Identify which cell holds the provided text, then report its (x, y) central coordinate. 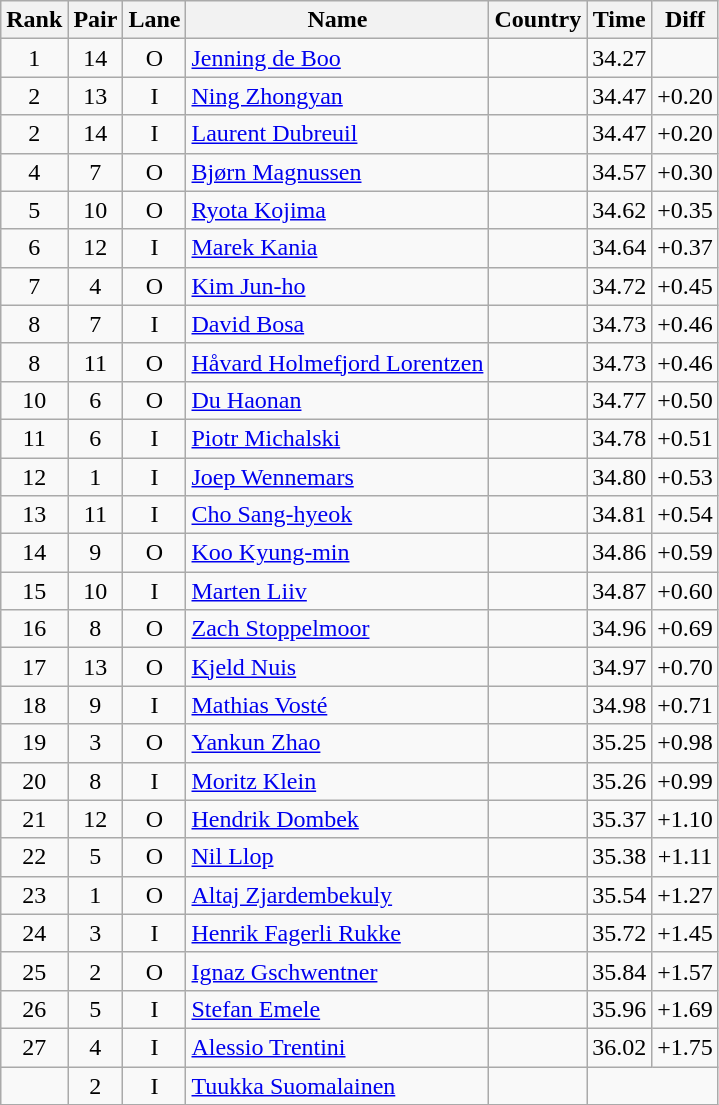
Name (338, 20)
35.84 (620, 971)
34.57 (620, 172)
Laurent Dubreuil (338, 134)
Yankun Zhao (338, 743)
+0.59 (686, 553)
+0.50 (686, 400)
16 (34, 629)
Cho Sang-hyeok (338, 515)
34.81 (620, 515)
+1.69 (686, 1009)
24 (34, 933)
Nil Llop (338, 857)
Henrik Fagerli Rukke (338, 933)
34.64 (620, 248)
Country (538, 20)
Zach Stoppelmoor (338, 629)
35.26 (620, 781)
Bjørn Magnussen (338, 172)
19 (34, 743)
20 (34, 781)
+0.69 (686, 629)
34.97 (620, 667)
+0.98 (686, 743)
Time (620, 20)
+0.54 (686, 515)
23 (34, 895)
35.25 (620, 743)
+1.10 (686, 819)
Jenning de Boo (338, 58)
+0.35 (686, 210)
34.62 (620, 210)
Stefan Emele (338, 1009)
22 (34, 857)
34.98 (620, 705)
36.02 (620, 1047)
+0.30 (686, 172)
Rank (34, 20)
+0.71 (686, 705)
Marek Kania (338, 248)
34.72 (620, 286)
35.37 (620, 819)
Marten Liiv (338, 591)
18 (34, 705)
15 (34, 591)
Ignaz Gschwentner (338, 971)
34.77 (620, 400)
+1.27 (686, 895)
17 (34, 667)
Koo Kyung-min (338, 553)
25 (34, 971)
Altaj Zjardembekuly (338, 895)
34.78 (620, 438)
27 (34, 1047)
+1.57 (686, 971)
+1.11 (686, 857)
+0.51 (686, 438)
35.54 (620, 895)
+0.53 (686, 477)
Mathias Vosté (338, 705)
Hendrik Dombek (338, 819)
Kim Jun-ho (338, 286)
+0.70 (686, 667)
Alessio Trentini (338, 1047)
35.38 (620, 857)
26 (34, 1009)
David Bosa (338, 324)
Moritz Klein (338, 781)
+0.99 (686, 781)
21 (34, 819)
34.86 (620, 553)
35.96 (620, 1009)
Lane (154, 20)
+0.60 (686, 591)
35.72 (620, 933)
Ryota Kojima (338, 210)
34.27 (620, 58)
+0.37 (686, 248)
+1.75 (686, 1047)
34.80 (620, 477)
Kjeld Nuis (338, 667)
34.96 (620, 629)
+1.45 (686, 933)
34.87 (620, 591)
Tuukka Suomalainen (338, 1085)
Du Haonan (338, 400)
Pair (96, 20)
Joep Wennemars (338, 477)
Ning Zhongyan (338, 96)
Piotr Michalski (338, 438)
+0.45 (686, 286)
Håvard Holmefjord Lorentzen (338, 362)
Diff (686, 20)
